Capture the cell that displays the provided text and extract its [x, y] central coordinate. 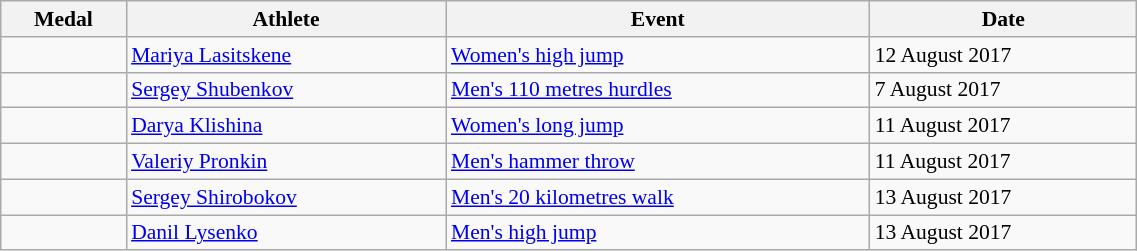
Event [658, 19]
Date [1004, 19]
Danil Lysenko [286, 233]
Mariya Lasitskene [286, 55]
Women's long jump [658, 126]
Valeriy Pronkin [286, 162]
Darya Klishina [286, 126]
Women's high jump [658, 55]
Men's high jump [658, 233]
7 August 2017 [1004, 90]
Men's hammer throw [658, 162]
Athlete [286, 19]
Men's 110 metres hurdles [658, 90]
Sergey Shubenkov [286, 90]
Sergey Shirobokov [286, 197]
Medal [64, 19]
12 August 2017 [1004, 55]
Men's 20 kilometres walk [658, 197]
